Locate the cell with the specified text and output its (x, y) center coordinate. 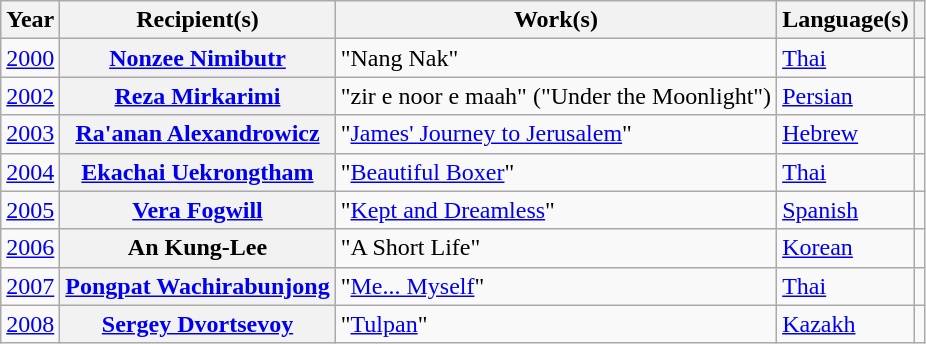
"Nang Nak" (556, 58)
Hebrew (846, 134)
"James' Journey to Jerusalem" (556, 134)
Work(s) (556, 20)
"Kept and Dreamless" (556, 210)
Pongpat Wachirabunjong (198, 286)
An Kung-Lee (198, 248)
Persian (846, 96)
Vera Fogwill (198, 210)
"Me... Myself" (556, 286)
Year (30, 20)
Reza Mirkarimi (198, 96)
Nonzee Nimibutr (198, 58)
2002 (30, 96)
2008 (30, 324)
Sergey Dvortsevoy (198, 324)
Ra'anan Alexandrowicz (198, 134)
2003 (30, 134)
Ekachai Uekrongtham (198, 172)
Korean (846, 248)
2004 (30, 172)
Kazakh (846, 324)
2006 (30, 248)
2005 (30, 210)
2000 (30, 58)
"Beautiful Boxer" (556, 172)
"A Short Life" (556, 248)
"zir e noor e maah" ("Under the Moonlight") (556, 96)
Spanish (846, 210)
"Tulpan" (556, 324)
2007 (30, 286)
Language(s) (846, 20)
Recipient(s) (198, 20)
